Detect which cell encompasses the target text, then output its [x, y] center coordinate. 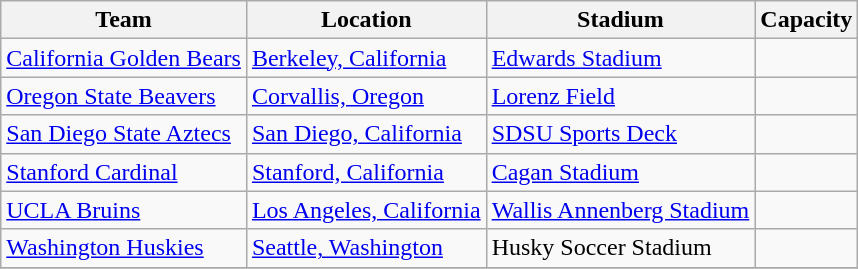
Stanford Cardinal [124, 172]
San Diego, California [366, 134]
Stadium [620, 20]
UCLA Bruins [124, 210]
Location [366, 20]
SDSU Sports Deck [620, 134]
Berkeley, California [366, 58]
Edwards Stadium [620, 58]
San Diego State Aztecs [124, 134]
Capacity [806, 20]
Corvallis, Oregon [366, 96]
Seattle, Washington [366, 248]
Husky Soccer Stadium [620, 248]
Lorenz Field [620, 96]
Team [124, 20]
Oregon State Beavers [124, 96]
Cagan Stadium [620, 172]
Wallis Annenberg Stadium [620, 210]
California Golden Bears [124, 58]
Washington Huskies [124, 248]
Stanford, California [366, 172]
Los Angeles, California [366, 210]
